Scan for the cell matching the given text and deliver its (X, Y) coordinate at center. 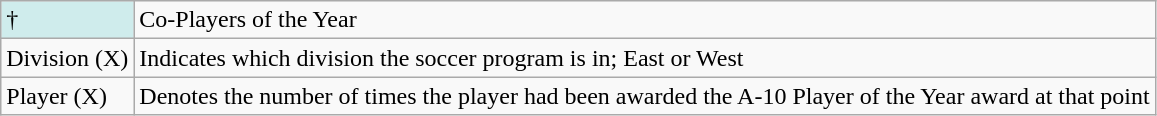
Player (X) (68, 96)
Denotes the number of times the player had been awarded the A-10 Player of the Year award at that point (644, 96)
† (68, 20)
Co-Players of the Year (644, 20)
Division (X) (68, 58)
Indicates which division the soccer program is in; East or West (644, 58)
